Identify which cell holds the provided text, then report its [X, Y] central coordinate. 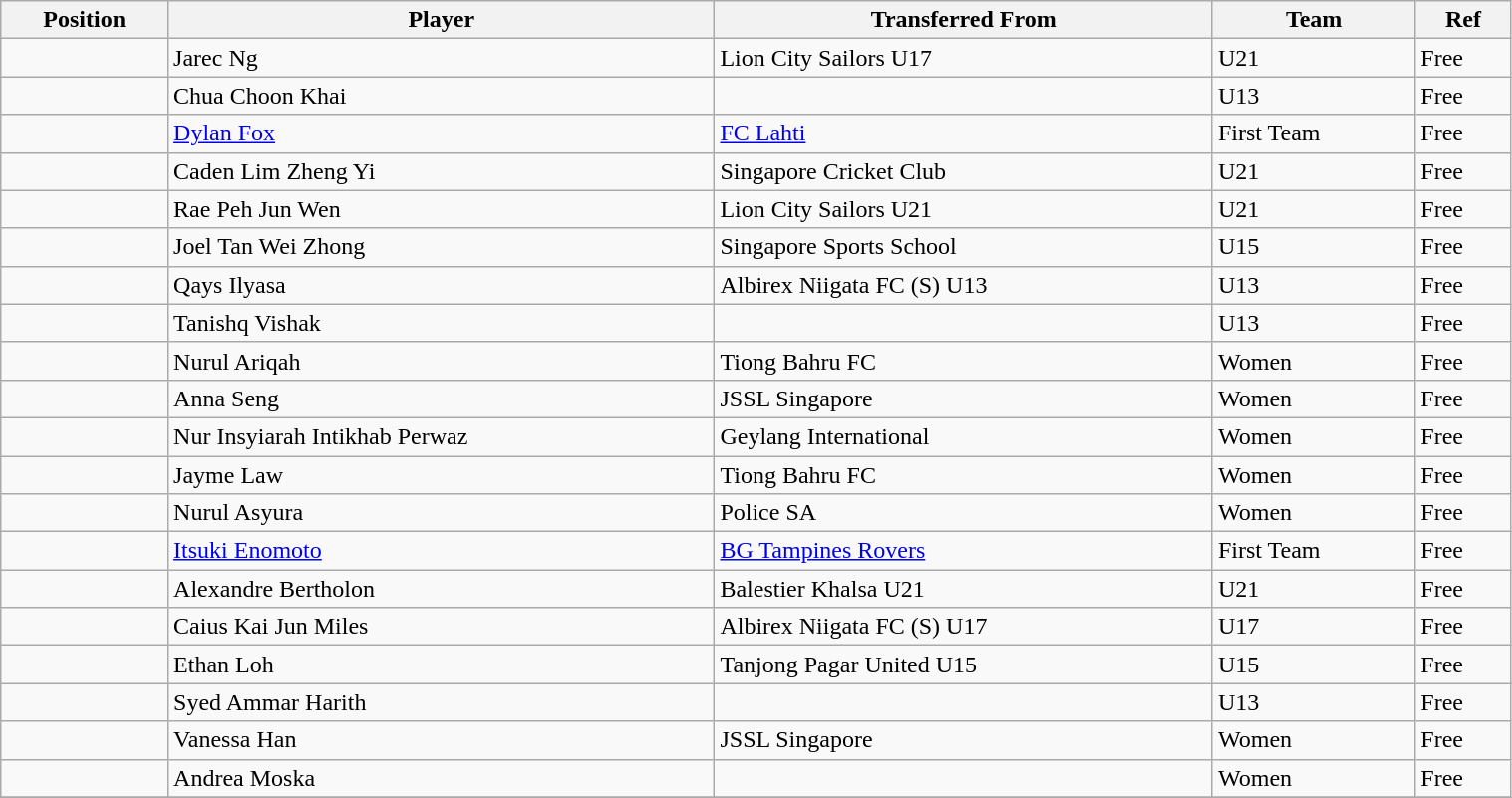
Nurul Ariqah [442, 361]
Team [1314, 20]
Chua Choon Khai [442, 96]
Geylang International [964, 436]
Albirex Niigata FC (S) U17 [964, 627]
Caius Kai Jun Miles [442, 627]
Singapore Sports School [964, 247]
Singapore Cricket Club [964, 171]
Ethan Loh [442, 665]
Lion City Sailors U17 [964, 58]
Player [442, 20]
Albirex Niigata FC (S) U13 [964, 285]
Nurul Asyura [442, 513]
BG Tampines Rovers [964, 551]
Tanjong Pagar United U15 [964, 665]
Ref [1463, 20]
Police SA [964, 513]
Vanessa Han [442, 740]
Nur Insyiarah Intikhab Perwaz [442, 436]
Syed Ammar Harith [442, 702]
Andrea Moska [442, 778]
Caden Lim Zheng Yi [442, 171]
Rae Peh Jun Wen [442, 209]
Lion City Sailors U21 [964, 209]
Itsuki Enomoto [442, 551]
Balestier Khalsa U21 [964, 589]
Anna Seng [442, 399]
Tanishq Vishak [442, 323]
Dylan Fox [442, 133]
Alexandre Bertholon [442, 589]
Transferred From [964, 20]
Joel Tan Wei Zhong [442, 247]
U17 [1314, 627]
Jayme Law [442, 475]
FC Lahti [964, 133]
Jarec Ng [442, 58]
Position [85, 20]
Qays Ilyasa [442, 285]
